Determine the (x, y) coordinate at the center of the cell enclosing the given text.  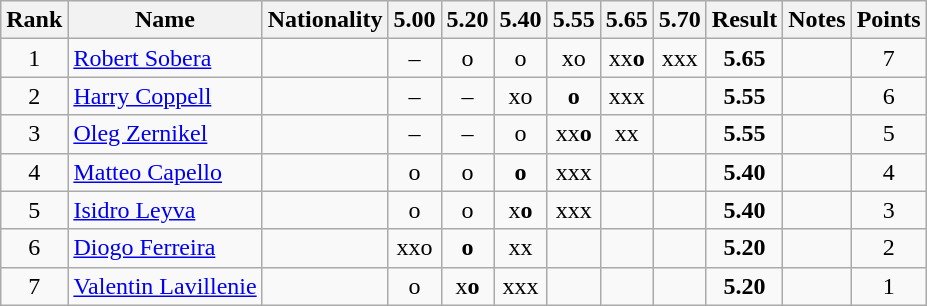
Matteo Capello (165, 172)
Result (744, 20)
Notes (817, 20)
5.00 (414, 20)
Harry Coppell (165, 96)
Nationality (325, 20)
5.70 (680, 20)
Diogo Ferreira (165, 248)
Oleg Zernikel (165, 134)
Name (165, 20)
Rank (34, 20)
Robert Sobera (165, 58)
Points (888, 20)
Valentin Lavillenie (165, 286)
Isidro Leyva (165, 210)
